Detect which cell encompasses the target text, then output its [X, Y] center coordinate. 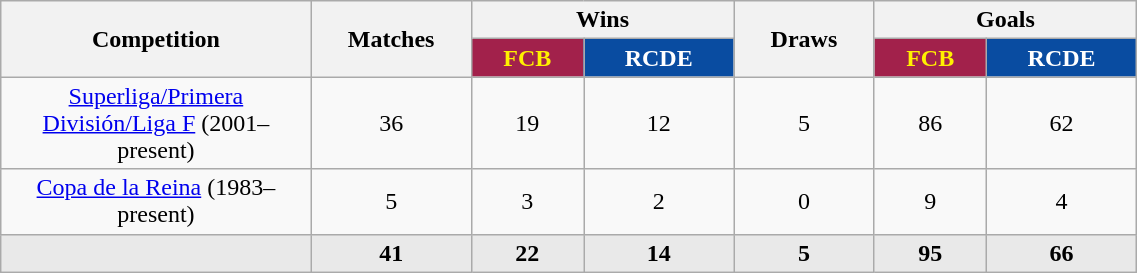
0 [804, 202]
22 [527, 253]
86 [930, 123]
2 [659, 202]
9 [930, 202]
3 [527, 202]
Draws [804, 39]
Copa de la Reina (1983–present) [156, 202]
Competition [156, 39]
14 [659, 253]
66 [1062, 253]
4 [1062, 202]
Wins [602, 20]
62 [1062, 123]
95 [930, 253]
Matches [391, 39]
36 [391, 123]
Superliga/Primera División/Liga F (2001–present) [156, 123]
19 [527, 123]
41 [391, 253]
Goals [1006, 20]
12 [659, 123]
